Locate the cell with the specified text and output its [x, y] center coordinate. 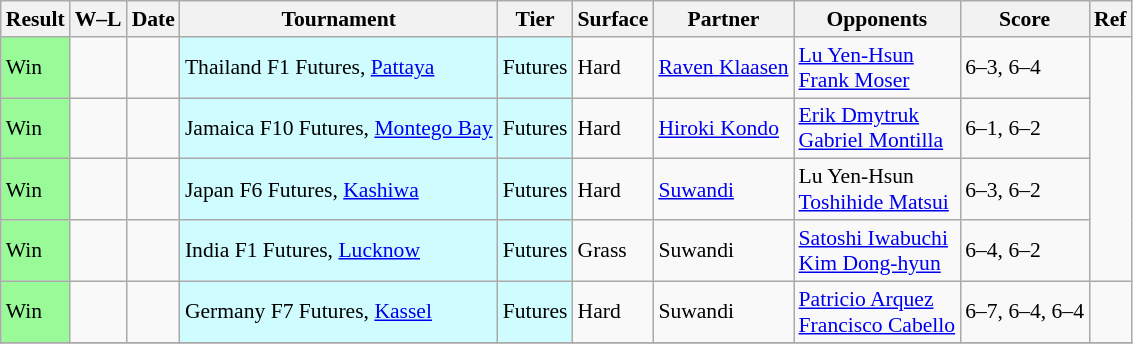
Tournament [339, 19]
Lu Yen-Hsun Toshihide Matsui [878, 190]
Date [154, 19]
Patricio Arquez Francisco Cabello [878, 312]
India F1 Futures, Lucknow [339, 250]
Score [1024, 19]
Germany F7 Futures, Kassel [339, 312]
Jamaica F10 Futures, Montego Bay [339, 128]
Opponents [878, 19]
W–L [98, 19]
Ref [1110, 19]
Surface [612, 19]
Erik Dmytruk Gabriel Montilla [878, 128]
Lu Yen-Hsun Frank Moser [878, 68]
6–7, 6–4, 6–4 [1024, 312]
Tier [536, 19]
6–4, 6–2 [1024, 250]
Partner [723, 19]
Satoshi Iwabuchi Kim Dong-hyun [878, 250]
Raven Klaasen [723, 68]
6–3, 6–2 [1024, 190]
Result [36, 19]
6–3, 6–4 [1024, 68]
Grass [612, 250]
Hiroki Kondo [723, 128]
Japan F6 Futures, Kashiwa [339, 190]
Thailand F1 Futures, Pattaya [339, 68]
6–1, 6–2 [1024, 128]
